From the cell containing the given text, extract its center point as (x, y) coordinate. 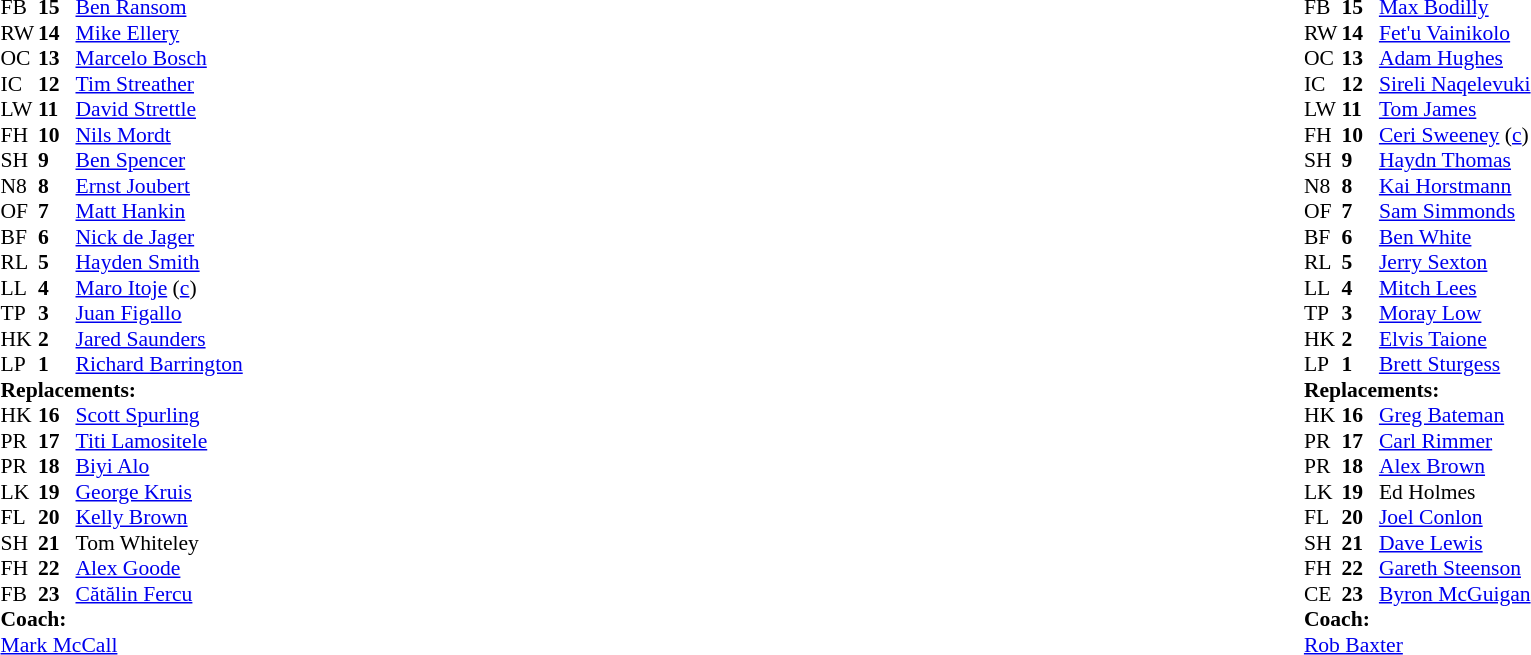
Kelly Brown (160, 517)
Tim Streather (160, 84)
Joel Conlon (1455, 517)
Titi Lamositele (160, 441)
Elvis Taione (1455, 339)
Haydn Thomas (1455, 161)
FB (19, 594)
George Kruis (160, 492)
Greg Bateman (1455, 415)
Matt Hankin (160, 211)
Moray Low (1455, 313)
Brett Sturgess (1455, 365)
Sireli Naqelevuki (1455, 84)
Jerry Sexton (1455, 263)
David Strettle (160, 109)
Fet'u Vainikolo (1455, 33)
Dave Lewis (1455, 543)
Alex Brown (1455, 467)
Gareth Steenson (1455, 569)
Byron McGuigan (1455, 594)
Nick de Jager (160, 237)
Ceri Sweeney (c) (1455, 135)
Ed Holmes (1455, 492)
Cătălin Fercu (160, 594)
Scott Spurling (160, 415)
Mike Ellery (160, 33)
Maro Itoje (c) (160, 288)
Marcelo Bosch (160, 59)
Alex Goode (160, 569)
Nils Mordt (160, 135)
CE (1323, 594)
Tom Whiteley (160, 543)
Juan Figallo (160, 313)
Tom James (1455, 109)
Richard Barrington (160, 365)
Kai Horstmann (1455, 186)
Jared Saunders (160, 339)
Sam Simmonds (1455, 211)
Hayden Smith (160, 263)
Biyi Alo (160, 467)
Ben White (1455, 237)
Ernst Joubert (160, 186)
Carl Rimmer (1455, 441)
Mitch Lees (1455, 288)
Adam Hughes (1455, 59)
Ben Spencer (160, 161)
